Determine the [x, y] coordinate at the center of the cell enclosing the given text.  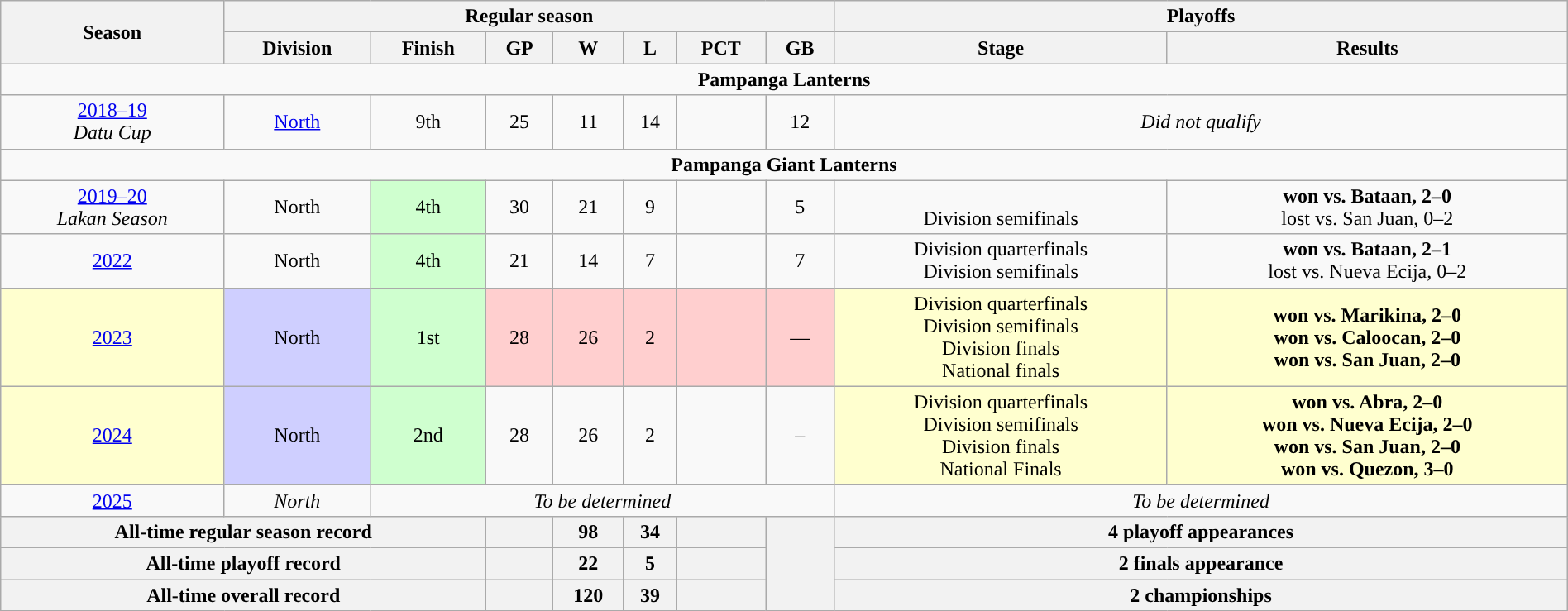
9th [428, 122]
Division quarterfinalsDivision semifinals [1001, 261]
PCT [721, 48]
25 [519, 122]
2019–20 Lakan Season [112, 207]
— [801, 337]
2024 [112, 435]
won vs. Marikina, 2–0won vs. Caloocan, 2–0won vs. San Juan, 2–0 [1367, 337]
1st [428, 337]
Division semifinals [1001, 207]
2023 [112, 337]
All-time overall record [243, 594]
Did not qualify [1201, 122]
– [801, 435]
All-time playoff record [243, 563]
Stage [1001, 48]
39 [650, 594]
2018–19 Datu Cup [112, 122]
4 playoff appearances [1201, 532]
GP [519, 48]
won vs. Abra, 2–0won vs. Nueva Ecija, 2–0won vs. San Juan, 2–0won vs. Quezon, 3–0 [1367, 435]
Division [298, 48]
30 [519, 207]
2 championships [1201, 594]
L [650, 48]
Pampanga Giant Lanterns [784, 165]
Pampanga Lanterns [784, 79]
Division quarterfinalsDivision semifinalsDivision finalsNational Finals [1001, 435]
won vs. Bataan, 2–1lost vs. Nueva Ecija, 0–2 [1367, 261]
won vs. Bataan, 2–0lost vs. San Juan, 0–2 [1367, 207]
2025 [112, 500]
All-time regular season record [243, 532]
12 [801, 122]
Playoffs [1201, 17]
120 [588, 594]
34 [650, 532]
22 [588, 563]
Season [112, 32]
2022 [112, 261]
Finish [428, 48]
W [588, 48]
98 [588, 532]
9 [650, 207]
11 [588, 122]
2nd [428, 435]
Results [1367, 48]
2 finals appearance [1201, 563]
GB [801, 48]
Regular season [529, 17]
Division quarterfinalsDivision semifinalsDivision finalsNational finals [1001, 337]
